Determine the (X, Y) coordinate at the center of the cell enclosing the given text.  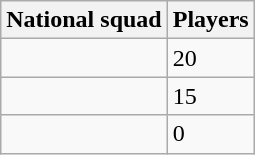
0 (210, 134)
20 (210, 58)
15 (210, 96)
Players (210, 20)
National squad (84, 20)
